Return the [x, y] coordinate for the center point of the cell that contains the specified text.  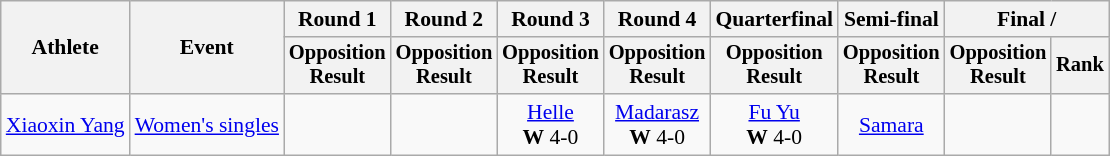
Xiaoxin Yang [66, 124]
Final / [1027, 19]
Event [207, 48]
Samara [892, 124]
Round 1 [338, 19]
Semi-final [892, 19]
Rank [1080, 66]
Round 3 [550, 19]
Women's singles [207, 124]
Quarterfinal [774, 19]
Athlete [66, 48]
Round 4 [658, 19]
Fu Yu W 4-0 [774, 124]
Madarasz W 4-0 [658, 124]
Helle W 4-0 [550, 124]
Round 2 [444, 19]
